Return the (X, Y) coordinate for the center point of the cell that contains the specified text.  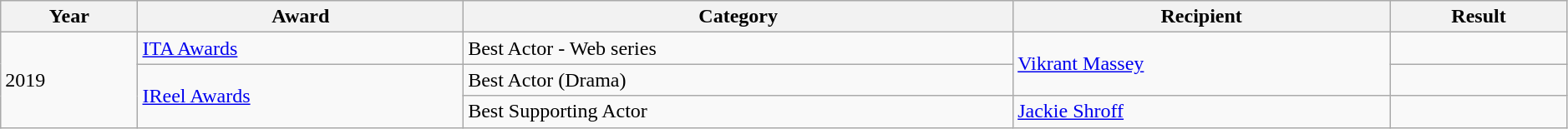
Result (1479, 17)
Best Actor - Web series (738, 48)
Best Actor (Drama) (738, 80)
Recipient (1201, 17)
Jackie Shroff (1201, 112)
Category (738, 17)
Best Supporting Actor (738, 112)
Year (69, 17)
Vikrant Massey (1201, 64)
2019 (69, 80)
Award (301, 17)
IReel Awards (301, 96)
ITA Awards (301, 48)
